Determine the (X, Y) coordinate at the center of the cell enclosing the given text.  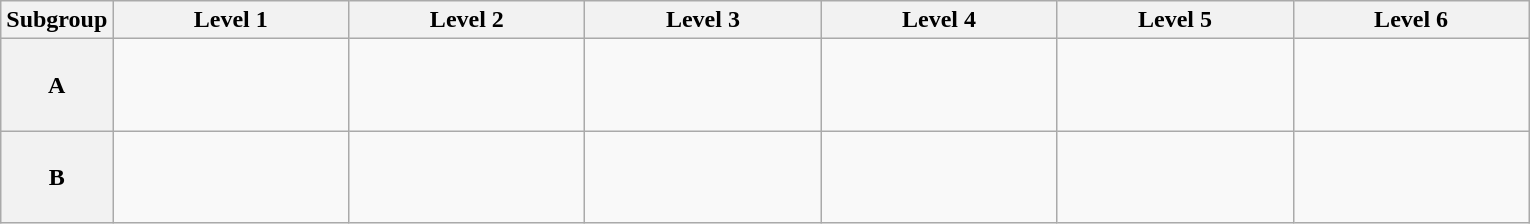
Subgroup (57, 20)
A (57, 85)
Level 1 (231, 20)
Level 2 (467, 20)
Level 6 (1411, 20)
Level 3 (703, 20)
B (57, 177)
Level 5 (1175, 20)
Level 4 (939, 20)
